Scan for the cell matching the given text and deliver its [X, Y] coordinate at center. 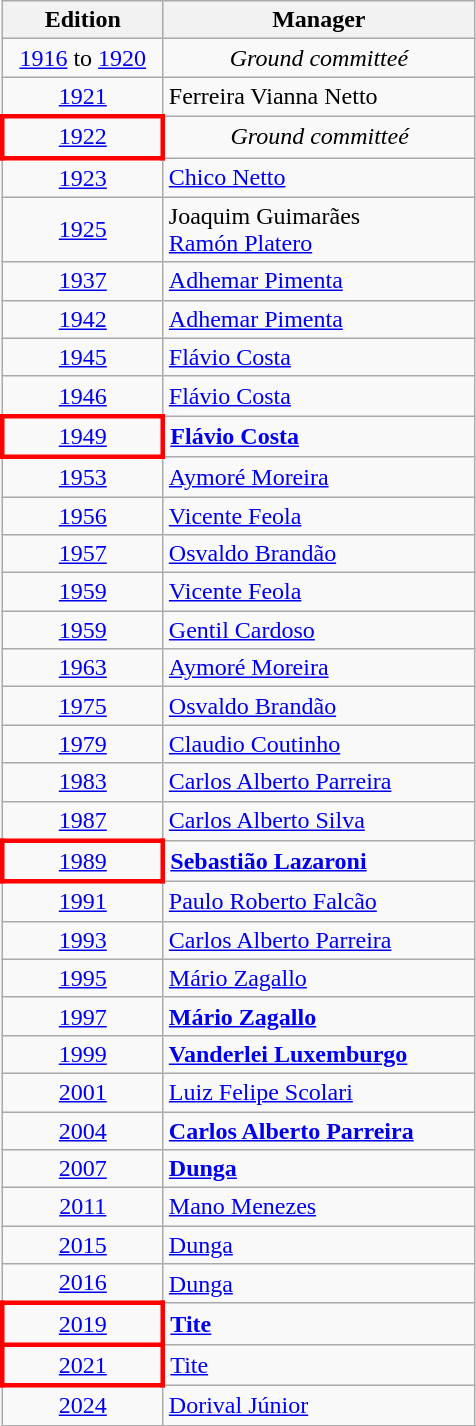
1989 [82, 862]
1937 [82, 281]
1963 [82, 668]
1987 [82, 821]
Dorival Júnior [318, 1405]
2016 [82, 1284]
1925 [82, 230]
Claudio Coutinho [318, 744]
Ferreira Vianna Netto [318, 97]
1945 [82, 357]
1995 [82, 978]
2004 [82, 1131]
1991 [82, 902]
Gentil Cardoso [318, 630]
1997 [82, 1016]
Sebastião Lazaroni [318, 862]
2024 [82, 1405]
1975 [82, 706]
1949 [82, 436]
2001 [82, 1092]
1957 [82, 554]
1999 [82, 1054]
1983 [82, 782]
1979 [82, 744]
1946 [82, 396]
1993 [82, 940]
Paulo Roberto Falcão [318, 902]
Edition [82, 20]
1921 [82, 97]
Chico Netto [318, 178]
2021 [82, 1364]
1942 [82, 319]
Manager [318, 20]
Mano Menezes [318, 1207]
1956 [82, 515]
2007 [82, 1169]
Vanderlei Luxemburgo [318, 1054]
Carlos Alberto Silva [318, 821]
Joaquim Guimarães Ramón Platero [318, 230]
1923 [82, 178]
2015 [82, 1245]
2019 [82, 1324]
1922 [82, 136]
1916 to 1920 [82, 58]
2011 [82, 1207]
Luiz Felipe Scolari [318, 1092]
1953 [82, 477]
